Provide the [x, y] coordinate of the cell's center where the given text is located.  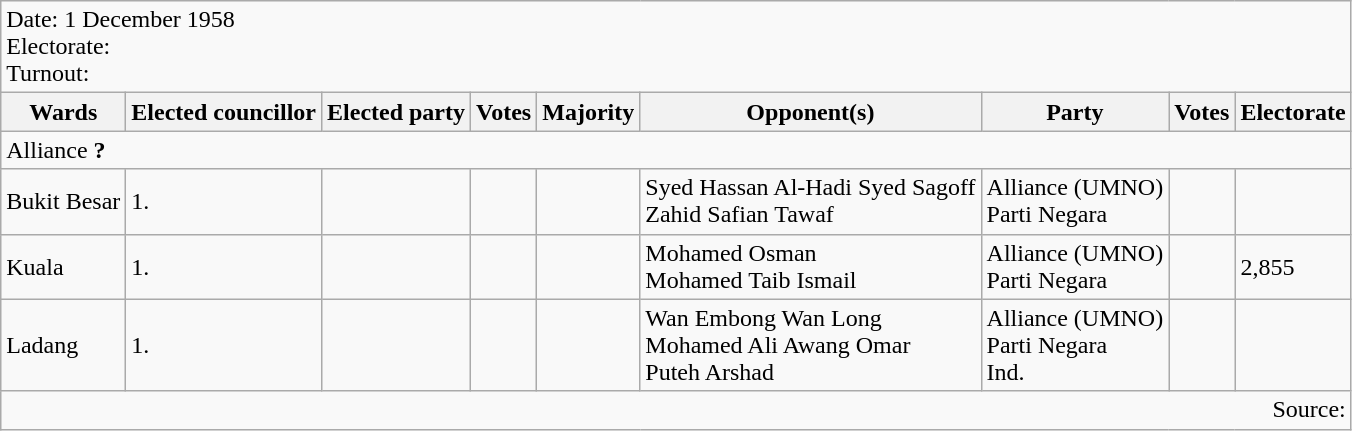
Bukit Besar [64, 202]
Alliance ? [676, 150]
Kuala [64, 266]
2,855 [1293, 266]
Ladang [64, 345]
Elected party [396, 112]
Majority [588, 112]
Elected councillor [224, 112]
Wards [64, 112]
Wan Embong Wan LongMohamed Ali Awang OmarPuteh Arshad [810, 345]
Source: [676, 410]
Syed Hassan Al-Hadi Syed SagoffZahid Safian Tawaf [810, 202]
Opponent(s) [810, 112]
Party [1075, 112]
Alliance (UMNO)Parti NegaraInd. [1075, 345]
Date: 1 December 1958Electorate: Turnout: [676, 47]
Electorate [1293, 112]
Mohamed OsmanMohamed Taib Ismail [810, 266]
